Return (X, Y) of the center of cell containing provided text 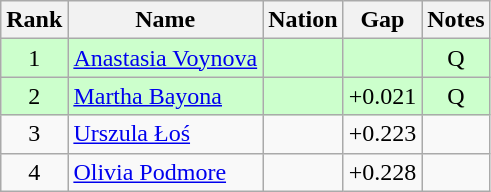
Martha Bayona (166, 96)
Rank (34, 20)
2 (34, 96)
3 (34, 134)
1 (34, 58)
Nation (303, 20)
+0.021 (382, 96)
Anastasia Voynova (166, 58)
Name (166, 20)
Urszula Łoś (166, 134)
Notes (456, 20)
+0.228 (382, 172)
Gap (382, 20)
Olivia Podmore (166, 172)
+0.223 (382, 134)
4 (34, 172)
